From the cell containing the given text, extract its center point as [x, y] coordinate. 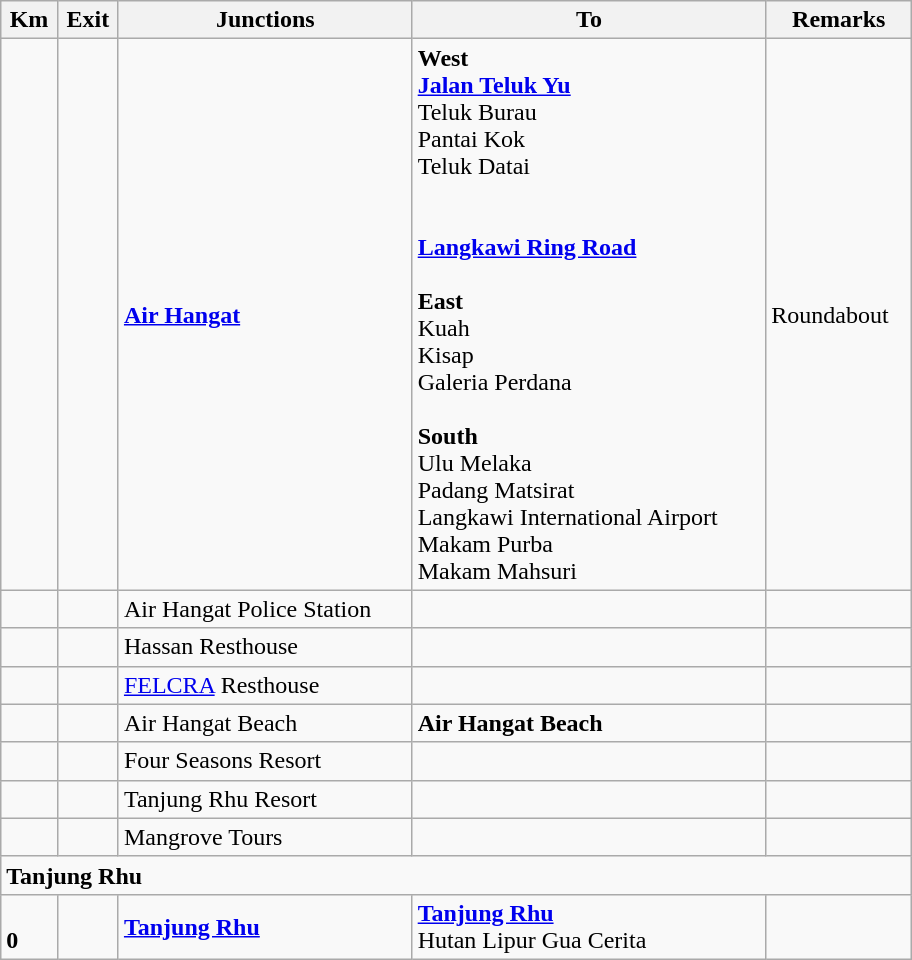
0 [30, 926]
Four Seasons Resort [265, 761]
Km [30, 20]
Air Hangat Police Station [265, 609]
To [589, 20]
FELCRA Resthouse [265, 685]
Exit [88, 20]
Remarks [839, 20]
Junctions [265, 20]
Hassan Resthouse [265, 647]
Air Hangat [265, 314]
Roundabout [839, 314]
Tanjung Rhu Hutan Lipur Gua Cerita [589, 926]
Tanjung Rhu Resort [265, 799]
Mangrove Tours [265, 837]
